Return the [X, Y] coordinate for the center point of the cell that contains the specified text.  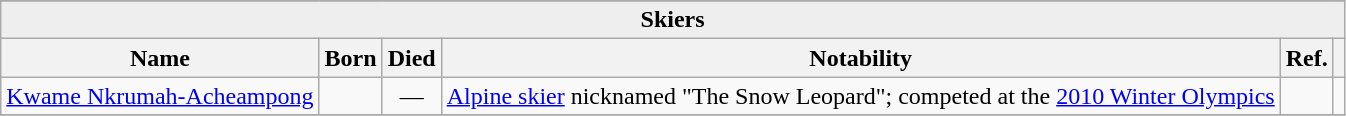
Notability [860, 58]
Skiers [673, 20]
Kwame Nkrumah-Acheampong [160, 96]
Ref. [1306, 58]
Died [412, 58]
Alpine skier nicknamed "The Snow Leopard"; competed at the 2010 Winter Olympics [860, 96]
Born [350, 58]
Name [160, 58]
— [412, 96]
